Determine the (X, Y) coordinate at the center of the cell enclosing the given text.  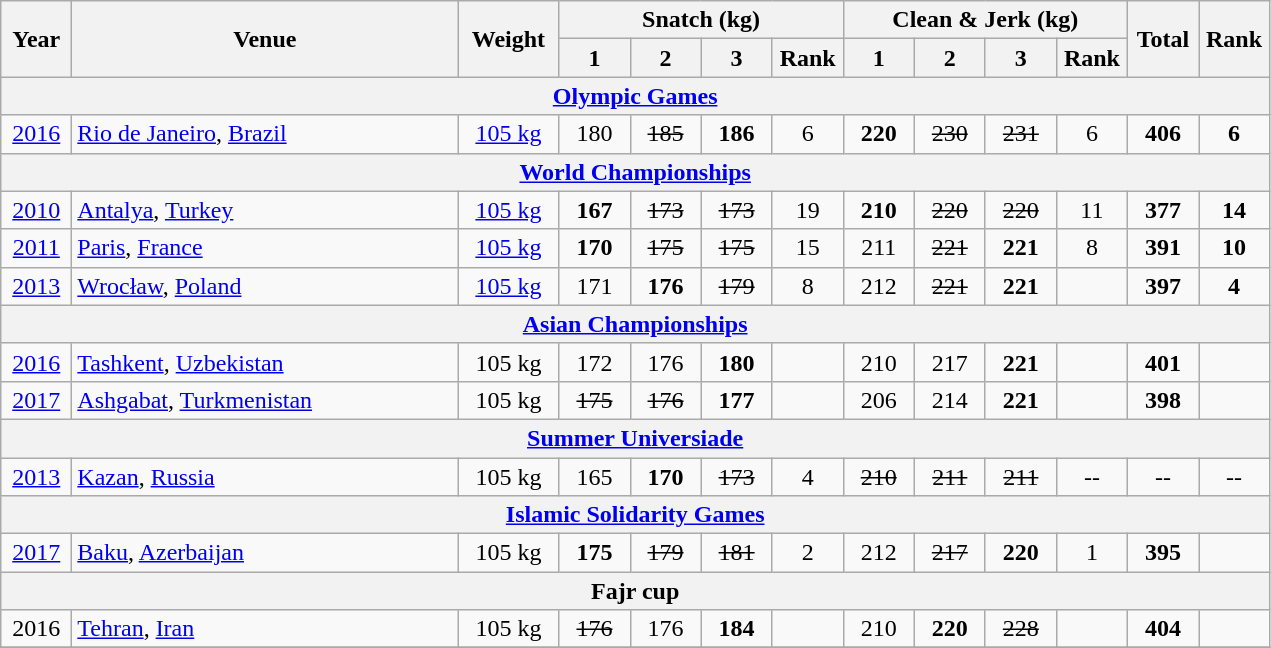
Total (1162, 39)
167 (594, 210)
11 (1092, 210)
10 (1234, 248)
14 (1234, 210)
231 (1020, 134)
Islamic Solidarity Games (636, 515)
Olympic Games (636, 96)
Year (36, 39)
Summer Universiade (636, 438)
Rio de Janeiro, Brazil (265, 134)
Antalya, Turkey (265, 210)
181 (736, 553)
Tehran, Iran (265, 629)
Wrocław, Poland (265, 286)
206 (878, 400)
Kazan, Russia (265, 477)
186 (736, 134)
177 (736, 400)
171 (594, 286)
404 (1162, 629)
Snatch (kg) (701, 20)
Ashgabat, Turkmenistan (265, 400)
Tashkent, Uzbekistan (265, 362)
391 (1162, 248)
395 (1162, 553)
Fajr cup (636, 591)
Baku, Azerbaijan (265, 553)
2011 (36, 248)
397 (1162, 286)
398 (1162, 400)
165 (594, 477)
377 (1162, 210)
World Championships (636, 172)
184 (736, 629)
2010 (36, 210)
Venue (265, 39)
Clean & Jerk (kg) (985, 20)
230 (950, 134)
228 (1020, 629)
Weight (508, 39)
401 (1162, 362)
15 (808, 248)
406 (1162, 134)
19 (808, 210)
172 (594, 362)
214 (950, 400)
Asian Championships (636, 324)
Paris, France (265, 248)
185 (666, 134)
